Provide the (X, Y) coordinate of the cell's center where the given text is located.  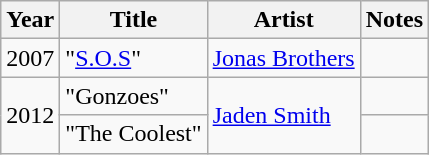
"S.O.S" (134, 58)
Title (134, 20)
Notes (394, 20)
"Gonzoes" (134, 96)
"The Coolest" (134, 134)
Artist (284, 20)
Jaden Smith (284, 115)
2012 (30, 115)
2007 (30, 58)
Year (30, 20)
Jonas Brothers (284, 58)
